Identify which cell holds the provided text, then report its [x, y] central coordinate. 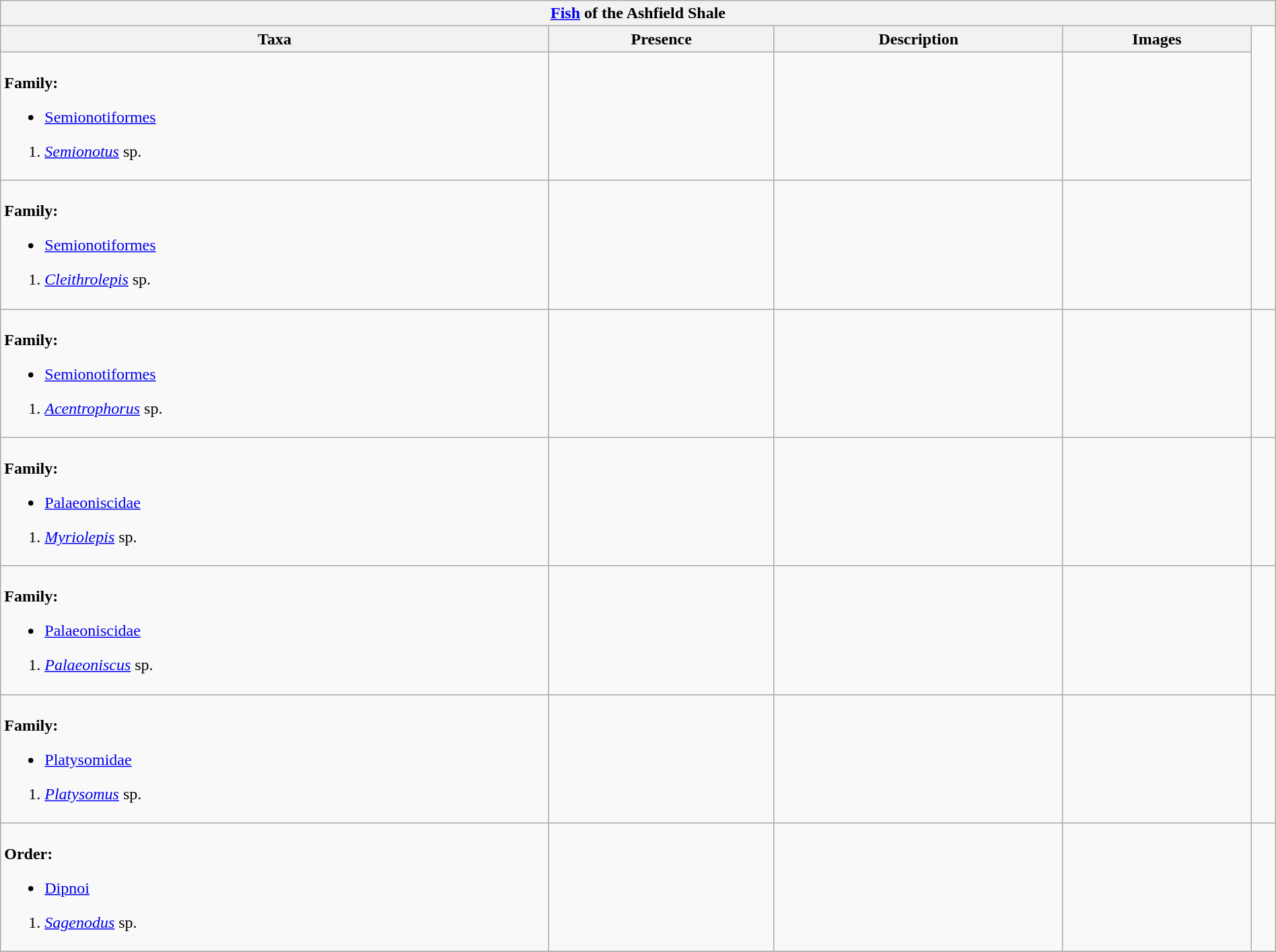
Family:SemionotiformesAcentrophorus sp. [275, 373]
Presence [661, 39]
Family:PlatysomidaePlatysomus sp. [275, 759]
Description [918, 39]
Family:PalaeoniscidaePalaeoniscus sp. [275, 630]
Family:SemionotiformesCleithrolepis sp. [275, 245]
Family:SemionotiformesSemionotus sp. [275, 116]
Order:DipnoiSagenodus sp. [275, 887]
Images [1156, 39]
Taxa [275, 39]
Family:PalaeoniscidaeMyriolepis sp. [275, 502]
Fish of the Ashfield Shale [638, 13]
